Search for the cell housing the specified text and yield its [X, Y] center coordinate. 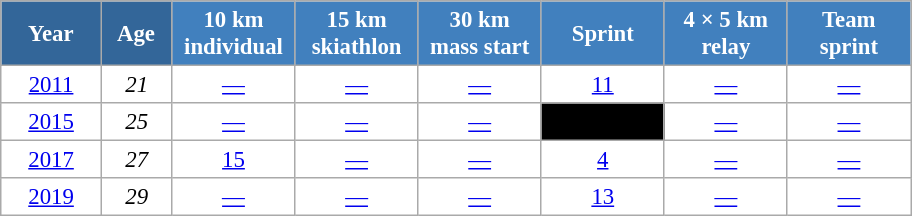
15 [234, 160]
4 × 5 km relay [726, 34]
Sprint [602, 34]
Team sprint [848, 34]
Year [52, 34]
30 km mass start [480, 34]
11 [602, 85]
2015 [52, 122]
2011 [52, 85]
21 [136, 85]
2019 [52, 197]
15 km skiathlon [356, 34]
13 [602, 197]
Age [136, 34]
2017 [52, 160]
29 [136, 197]
4 [602, 160]
27 [136, 160]
25 [136, 122]
10 km individual [234, 34]
